Return [x, y] of the center of cell containing provided text 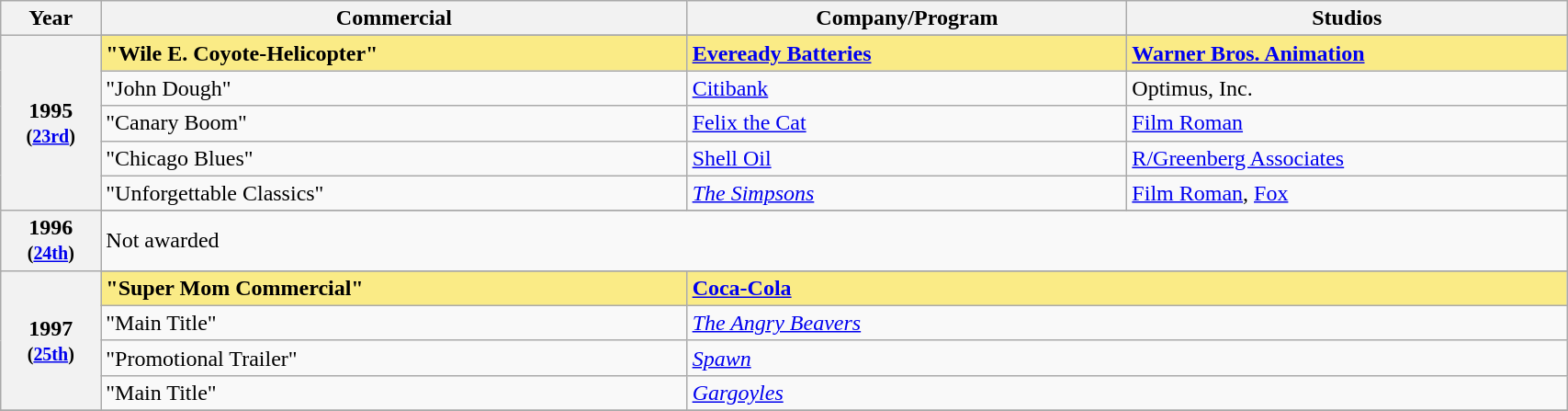
Gargoyles [1127, 393]
Film Roman, Fox [1347, 193]
1995 (23rd) [51, 123]
"Chicago Blues" [394, 158]
The Angry Beavers [1127, 323]
Eveready Batteries [908, 53]
"Promotional Trailer" [394, 358]
Year [51, 18]
Felix the Cat [908, 123]
Film Roman [1347, 123]
The Simpsons [908, 193]
Spawn [1127, 358]
1996 (24th) [51, 241]
Not awarded [834, 241]
Coca-Cola [1127, 288]
"Super Mom Commercial" [394, 288]
R/Greenberg Associates [1347, 158]
Studios [1347, 18]
Warner Bros. Animation [1347, 53]
Shell Oil [908, 158]
"John Dough" [394, 88]
Company/Program [908, 18]
"Unforgettable Classics" [394, 193]
"Wile E. Coyote-Helicopter" [394, 53]
Optimus, Inc. [1347, 88]
1997 (25th) [51, 340]
"Canary Boom" [394, 123]
Citibank [908, 88]
Commercial [394, 18]
